Output the (x, y) coordinate of the center of the cell containing the given text.  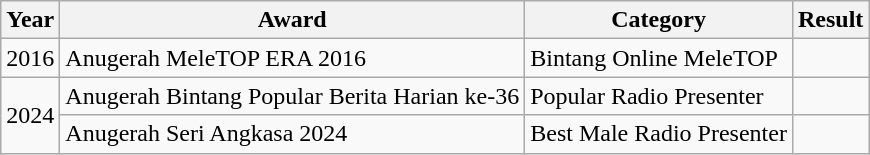
Anugerah Seri Angkasa 2024 (292, 134)
Bintang Online MeleTOP (659, 58)
Award (292, 20)
Popular Radio Presenter (659, 96)
Category (659, 20)
Anugerah MeleTOP ERA 2016 (292, 58)
Best Male Radio Presenter (659, 134)
2024 (30, 115)
Anugerah Bintang Popular Berita Harian ke-36 (292, 96)
Year (30, 20)
2016 (30, 58)
Result (830, 20)
